Return (X, Y) of the center of cell containing provided text 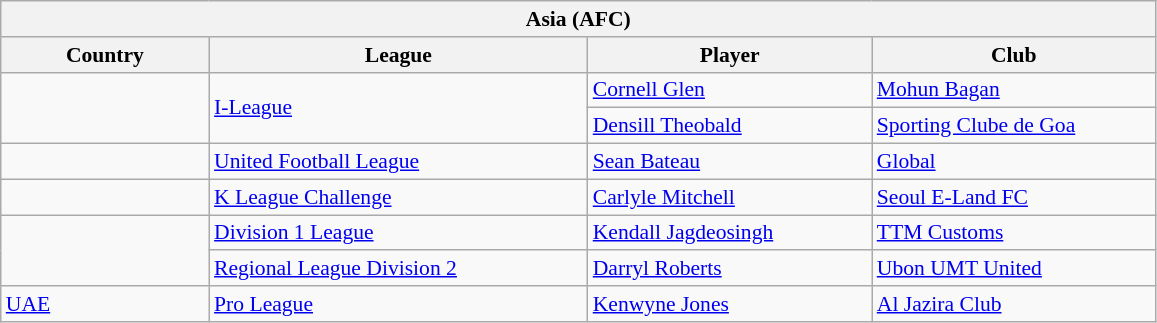
Al Jazira Club (1014, 304)
Pro League (398, 304)
Kendall Jagdeosingh (730, 233)
Densill Theobald (730, 126)
Darryl Roberts (730, 269)
Ubon UMT United (1014, 269)
Player (730, 55)
Mohun Bagan (1014, 90)
UAE (105, 304)
Regional League Division 2 (398, 269)
I-League (398, 108)
Country (105, 55)
League (398, 55)
Carlyle Mitchell (730, 197)
Global (1014, 162)
Sean Bateau (730, 162)
Kenwyne Jones (730, 304)
Seoul E-Land FC (1014, 197)
TTM Customs (1014, 233)
United Football League (398, 162)
K League Challenge (398, 197)
Cornell Glen (730, 90)
Club (1014, 55)
Sporting Clube de Goa (1014, 126)
Asia (AFC) (578, 19)
Division 1 League (398, 233)
